Return [X, Y] of the center of cell containing provided text 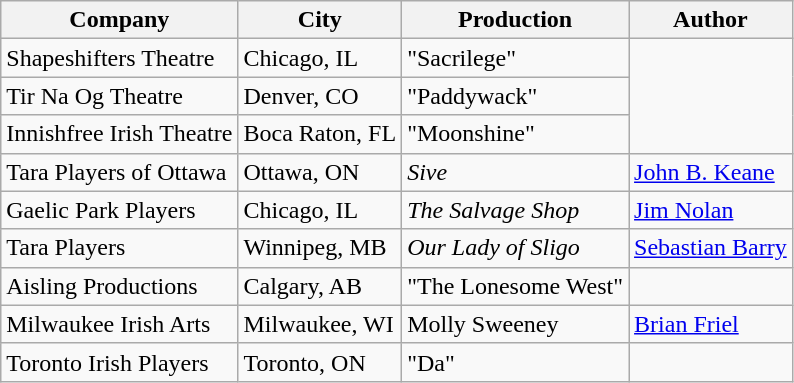
"Sacrilege" [516, 58]
Gaelic Park Players [120, 210]
"Paddywack" [516, 96]
"Moonshine" [516, 134]
Toronto, ON [320, 362]
John B. Keane [711, 172]
Sebastian Barry [711, 248]
Sive [516, 172]
Tara Players [120, 248]
Brian Friel [711, 324]
Our Lady of Sligo [516, 248]
Company [120, 20]
Innishfree Irish Theatre [120, 134]
Author [711, 20]
Winnipeg, MB [320, 248]
Ottawa, ON [320, 172]
Toronto Irish Players [120, 362]
Denver, CO [320, 96]
Milwaukee, WI [320, 324]
City [320, 20]
Shapeshifters Theatre [120, 58]
Boca Raton, FL [320, 134]
Milwaukee Irish Arts [120, 324]
Production [516, 20]
Tir Na Og Theatre [120, 96]
Tara Players of Ottawa [120, 172]
"The Lonesome West" [516, 286]
Molly Sweeney [516, 324]
Calgary, AB [320, 286]
"Da" [516, 362]
The Salvage Shop [516, 210]
Aisling Productions [120, 286]
Jim Nolan [711, 210]
